For the text-containing cell, return its midpoint in (x, y) coordinate format. 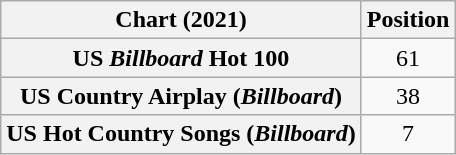
38 (408, 96)
US Billboard Hot 100 (181, 58)
Position (408, 20)
7 (408, 134)
US Country Airplay (Billboard) (181, 96)
61 (408, 58)
US Hot Country Songs (Billboard) (181, 134)
Chart (2021) (181, 20)
